Extract the (x, y) coordinate from the center of the cell holding the provided text.  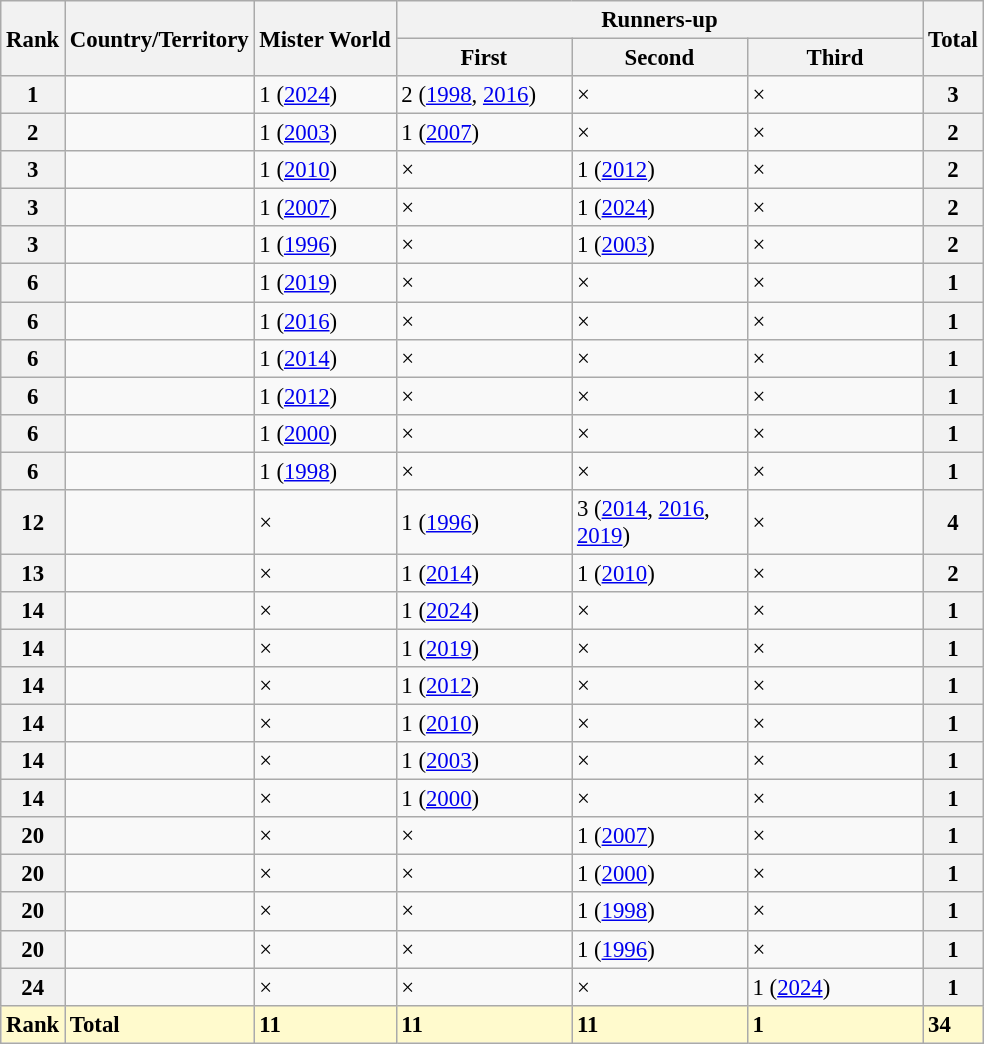
12 (33, 522)
Second (660, 58)
Mister World (325, 38)
Runners-up (660, 20)
3 (2014, 2016, 2019) (660, 522)
Country/Territory (160, 38)
1 (2016) (325, 321)
First (484, 58)
34 (953, 1024)
2 (1998, 2016) (484, 95)
24 (33, 987)
4 (953, 522)
Third (835, 58)
13 (33, 573)
